Determine the (X, Y) coordinate at the center of the cell enclosing the given text.  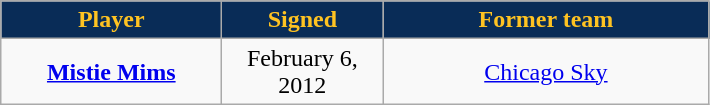
Former team (546, 20)
Chicago Sky (546, 72)
February 6, 2012 (302, 72)
Mistie Mims (112, 72)
Player (112, 20)
Signed (302, 20)
